Return the (x, y) coordinate for the center point of the cell that contains the specified text.  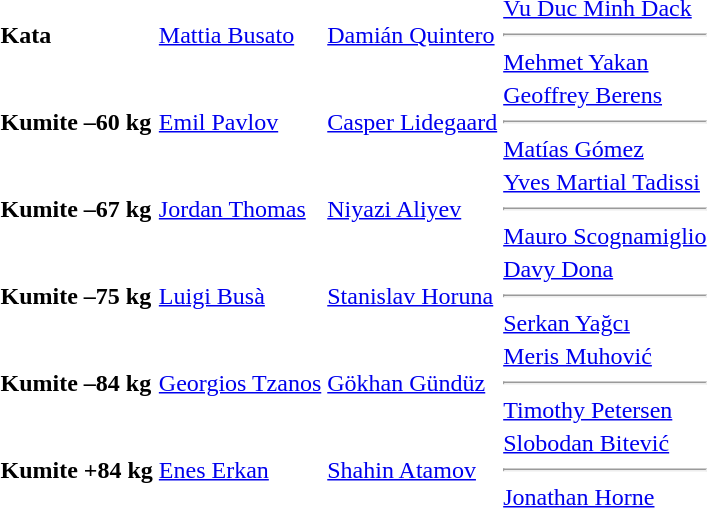
Emil Pavlov (240, 122)
Georgios Tzanos (240, 383)
Luigi Busà (240, 296)
Casper Lidegaard (412, 122)
Niyazi Aliyev (412, 209)
Stanislav Horuna (412, 296)
Gökhan Gündüz (412, 383)
Jordan Thomas (240, 209)
